Locate the cell with the specified text and output its (x, y) center coordinate. 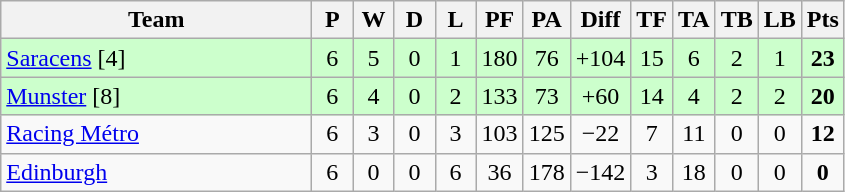
73 (546, 96)
PF (500, 20)
7 (652, 134)
178 (546, 172)
Team (156, 20)
−22 (600, 134)
−142 (600, 172)
Diff (600, 20)
Racing Métro (156, 134)
+104 (600, 58)
TF (652, 20)
LB (780, 20)
Munster [8] (156, 96)
11 (694, 134)
180 (500, 58)
133 (500, 96)
125 (546, 134)
D (414, 20)
TB (736, 20)
36 (500, 172)
20 (822, 96)
5 (374, 58)
PA (546, 20)
W (374, 20)
P (332, 20)
Edinburgh (156, 172)
103 (500, 134)
Saracens [4] (156, 58)
15 (652, 58)
12 (822, 134)
76 (546, 58)
TA (694, 20)
23 (822, 58)
18 (694, 172)
L (456, 20)
Pts (822, 20)
14 (652, 96)
+60 (600, 96)
